Capture the cell that displays the provided text and extract its (X, Y) central coordinate. 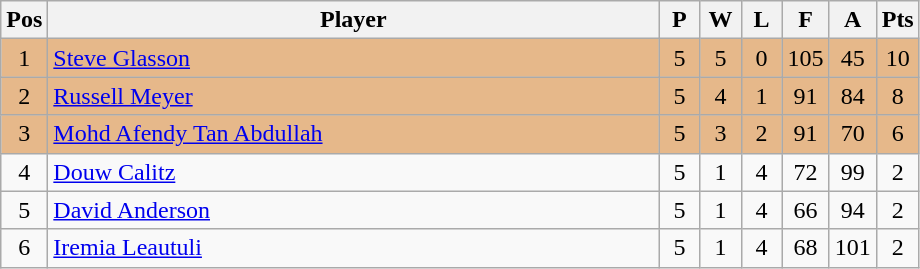
A (852, 20)
72 (806, 172)
Player (354, 20)
66 (806, 210)
8 (898, 96)
99 (852, 172)
105 (806, 58)
84 (852, 96)
101 (852, 248)
45 (852, 58)
10 (898, 58)
L (762, 20)
Pts (898, 20)
68 (806, 248)
P (680, 20)
Russell Meyer (354, 96)
Mohd Afendy Tan Abdullah (354, 134)
Douw Calitz (354, 172)
Steve Glasson (354, 58)
0 (762, 58)
Iremia Leautuli (354, 248)
70 (852, 134)
F (806, 20)
David Anderson (354, 210)
94 (852, 210)
W (720, 20)
Pos (24, 20)
